Output the [x, y] coordinate of the center of the cell containing the given text.  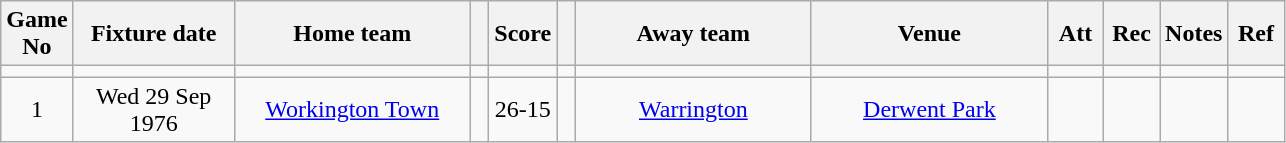
Rec [1132, 34]
Notes [1194, 34]
Game No [37, 34]
Att [1075, 34]
26-15 [523, 110]
Score [523, 34]
Home team [352, 34]
Venue [929, 34]
Fixture date [154, 34]
Workington Town [352, 110]
Away team [693, 34]
Ref [1256, 34]
1 [37, 110]
Warrington [693, 110]
Wed 29 Sep 1976 [154, 110]
Derwent Park [929, 110]
